Find where the given text appears and provide that cell's center as (x, y) coordinate. 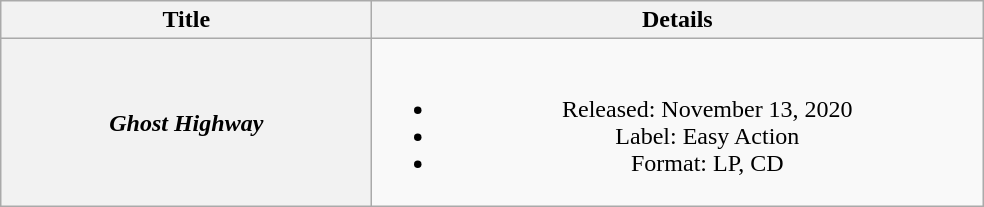
Released: November 13, 2020Label: Easy ActionFormat: LP, CD (678, 122)
Details (678, 20)
Title (186, 20)
Ghost Highway (186, 122)
